Output the (X, Y) coordinate of the center of the cell containing the given text.  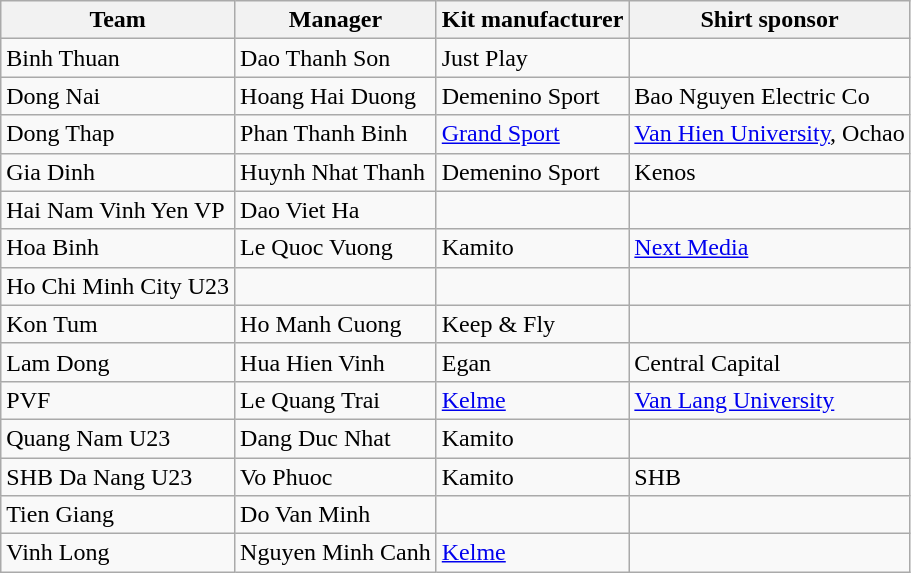
Kon Tum (118, 324)
Manager (336, 20)
Hoang Hai Duong (336, 96)
Bao Nguyen Electric Co (770, 96)
Shirt sponsor (770, 20)
Hoa Binh (118, 248)
Egan (532, 362)
Dong Thap (118, 134)
Nguyen Minh Canh (336, 553)
Hai Nam Vinh Yen VP (118, 210)
Grand Sport (532, 134)
PVF (118, 400)
Van Lang University (770, 400)
Phan Thanh Binh (336, 134)
Binh Thuan (118, 58)
Dao Thanh Son (336, 58)
Central Capital (770, 362)
Vo Phuoc (336, 477)
Le Quoc Vuong (336, 248)
Ho Manh Cuong (336, 324)
SHB Da Nang U23 (118, 477)
Vinh Long (118, 553)
Kenos (770, 172)
Do Van Minh (336, 515)
Dao Viet Ha (336, 210)
Quang Nam U23 (118, 438)
Van Hien University, Ochao (770, 134)
Tien Giang (118, 515)
Gia Dinh (118, 172)
Team (118, 20)
Dang Duc Nhat (336, 438)
Le Quang Trai (336, 400)
Ho Chi Minh City U23 (118, 286)
Keep & Fly (532, 324)
Huynh Nhat Thanh (336, 172)
Lam Dong (118, 362)
Dong Nai (118, 96)
Just Play (532, 58)
Kit manufacturer (532, 20)
Hua Hien Vinh (336, 362)
SHB (770, 477)
Next Media (770, 248)
